Search for the cell housing the specified text and yield its [X, Y] center coordinate. 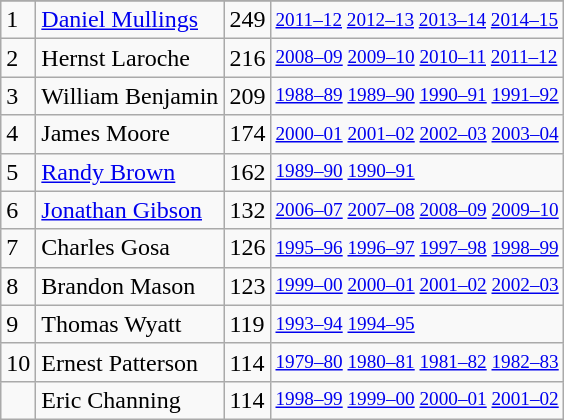
Daniel Mullings [130, 20]
119 [248, 324]
7 [18, 248]
1999–00 2000–01 2001–02 2002–03 [417, 286]
2 [18, 58]
216 [248, 58]
132 [248, 210]
6 [18, 210]
Thomas Wyatt [130, 324]
1 [18, 20]
249 [248, 20]
3 [18, 96]
4 [18, 134]
1979–80 1980–81 1981–82 1982–83 [417, 362]
174 [248, 134]
2006–07 2007–08 2008–09 2009–10 [417, 210]
Charles Gosa [130, 248]
8 [18, 286]
Jonathan Gibson [130, 210]
1995–96 1996–97 1997–98 1998–99 [417, 248]
2011–12 2012–13 2013–14 2014–15 [417, 20]
Eric Channing [130, 400]
162 [248, 172]
1988–89 1989–90 1990–91 1991–92 [417, 96]
Randy Brown [130, 172]
1993–94 1994–95 [417, 324]
126 [248, 248]
Hernst Laroche [130, 58]
123 [248, 286]
2000–01 2001–02 2002–03 2003–04 [417, 134]
Brandon Mason [130, 286]
9 [18, 324]
10 [18, 362]
James Moore [130, 134]
1989–90 1990–91 [417, 172]
Ernest Patterson [130, 362]
William Benjamin [130, 96]
209 [248, 96]
2008–09 2009–10 2010–11 2011–12 [417, 58]
5 [18, 172]
1998–99 1999–00 2000–01 2001–02 [417, 400]
